Pinpoint the cell where the given text exists, returning its (X, Y) midpoint coordinate. 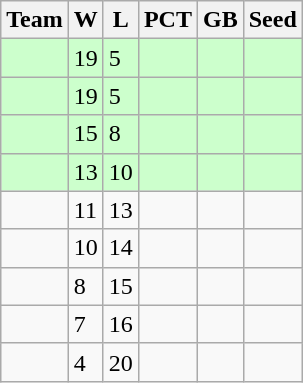
20 (120, 362)
W (86, 20)
Seed (272, 20)
Team (35, 20)
GB (220, 20)
14 (120, 248)
L (120, 20)
PCT (168, 20)
16 (120, 324)
4 (86, 362)
7 (86, 324)
11 (86, 210)
